Provide the [x, y] coordinate of the cell's center where the given text is located.  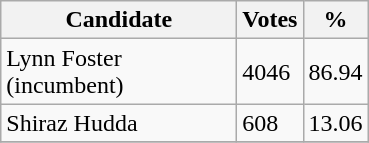
Candidate [119, 20]
86.94 [336, 72]
Lynn Foster (incumbent) [119, 72]
Shiraz Hudda [119, 123]
13.06 [336, 123]
608 [270, 123]
% [336, 20]
Votes [270, 20]
4046 [270, 72]
